Determine the (X, Y) coordinate at the center of the cell enclosing the given text.  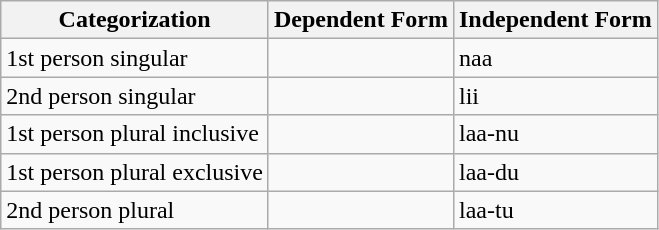
2nd person plural (135, 210)
laa-tu (555, 210)
Independent Form (555, 20)
laa-nu (555, 134)
1st person plural inclusive (135, 134)
laa-du (555, 172)
1st person plural exclusive (135, 172)
2nd person singular (135, 96)
Dependent Form (360, 20)
Categorization (135, 20)
1st person singular (135, 58)
lii (555, 96)
naa (555, 58)
